From the cell containing the given text, extract its center point as [x, y] coordinate. 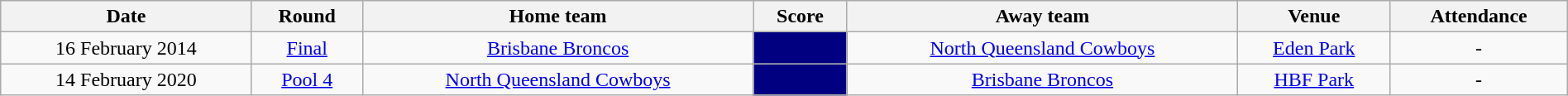
Venue [1314, 17]
Pool 4 [307, 79]
HBF Park [1314, 79]
16 February 2014 [126, 48]
Final [307, 48]
Date [126, 17]
Home team [557, 17]
Away team [1042, 17]
Eden Park [1314, 48]
Score [801, 17]
Round [307, 17]
Attendance [1479, 17]
14 February 2020 [126, 79]
